Find where the given text appears and provide that cell's center as (X, Y) coordinate. 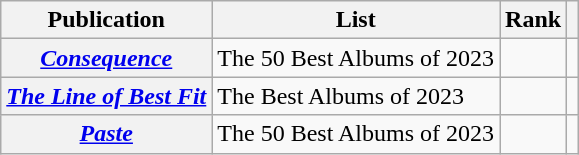
Publication (106, 20)
Paste (106, 134)
Rank (534, 20)
List (356, 20)
The Line of Best Fit (106, 96)
The Best Albums of 2023 (356, 96)
Consequence (106, 58)
